Detect which cell encompasses the target text, then output its (X, Y) center coordinate. 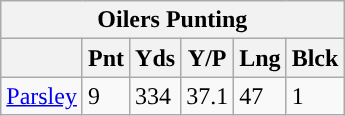
334 (156, 96)
1 (315, 96)
Parsley (42, 96)
9 (106, 96)
Yds (156, 58)
Blck (315, 58)
Oilers Punting (172, 20)
Pnt (106, 58)
Y/P (208, 58)
Lng (260, 58)
37.1 (208, 96)
47 (260, 96)
